Output the [x, y] coordinate of the center of the cell containing the given text.  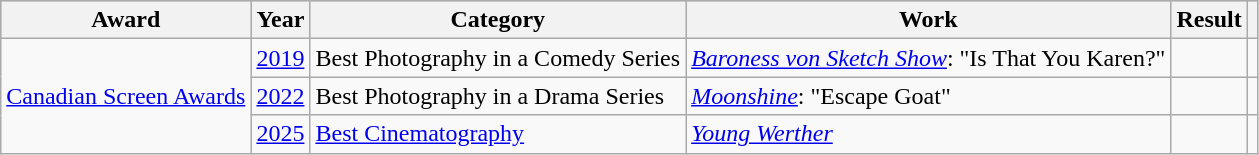
2019 [280, 58]
Award [126, 20]
2022 [280, 96]
Young Werther [928, 134]
2025 [280, 134]
Work [928, 20]
Year [280, 20]
Best Cinematography [498, 134]
Baroness von Sketch Show: "Is That You Karen?" [928, 58]
Best Photography in a Comedy Series [498, 58]
Canadian Screen Awards [126, 96]
Best Photography in a Drama Series [498, 96]
Result [1209, 20]
Moonshine: "Escape Goat" [928, 96]
Category [498, 20]
